Output the (X, Y) coordinate of the center of the cell containing the given text.  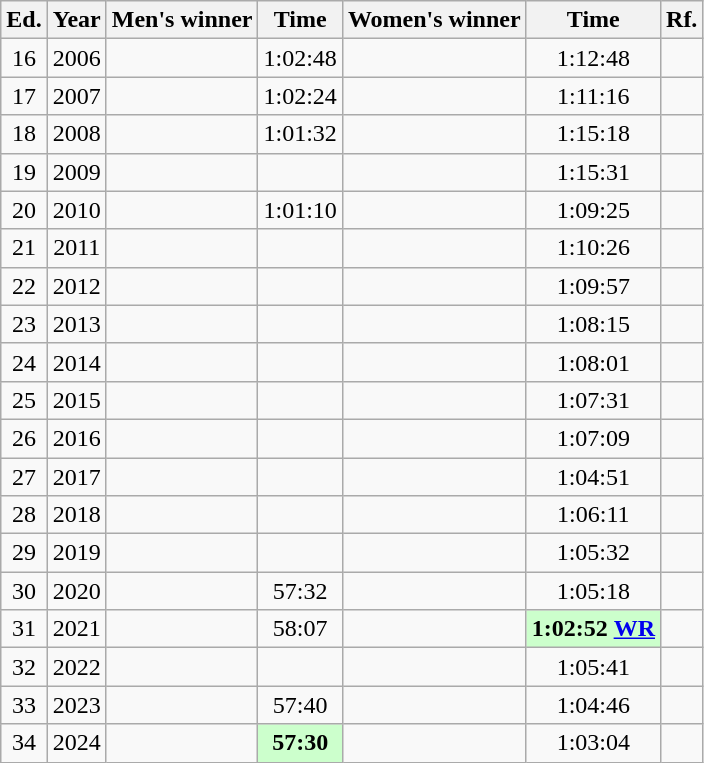
1:15:31 (593, 172)
2022 (76, 667)
2020 (76, 591)
2019 (76, 553)
1:12:48 (593, 58)
Women's winner (434, 20)
16 (24, 58)
22 (24, 286)
2010 (76, 210)
1:09:57 (593, 286)
1:15:18 (593, 134)
1:04:46 (593, 705)
1:08:01 (593, 362)
30 (24, 591)
Rf. (682, 20)
57:30 (300, 743)
29 (24, 553)
20 (24, 210)
1:07:09 (593, 438)
1:01:10 (300, 210)
2023 (76, 705)
57:32 (300, 591)
58:07 (300, 629)
32 (24, 667)
1:01:32 (300, 134)
1:05:41 (593, 667)
23 (24, 324)
2009 (76, 172)
24 (24, 362)
1:02:52 WR (593, 629)
17 (24, 96)
1:04:51 (593, 477)
2017 (76, 477)
33 (24, 705)
1:02:24 (300, 96)
Year (76, 20)
25 (24, 400)
34 (24, 743)
2015 (76, 400)
31 (24, 629)
Men's winner (182, 20)
1:08:15 (593, 324)
26 (24, 438)
2014 (76, 362)
2024 (76, 743)
1:03:04 (593, 743)
2012 (76, 286)
1:02:48 (300, 58)
57:40 (300, 705)
1:07:31 (593, 400)
18 (24, 134)
1:11:16 (593, 96)
21 (24, 248)
1:06:11 (593, 515)
2013 (76, 324)
1:05:18 (593, 591)
28 (24, 515)
2021 (76, 629)
1:09:25 (593, 210)
2006 (76, 58)
1:05:32 (593, 553)
27 (24, 477)
2018 (76, 515)
2007 (76, 96)
19 (24, 172)
2016 (76, 438)
Ed. (24, 20)
1:10:26 (593, 248)
2008 (76, 134)
2011 (76, 248)
